Output the (x, y) coordinate of the center of the cell containing the given text.  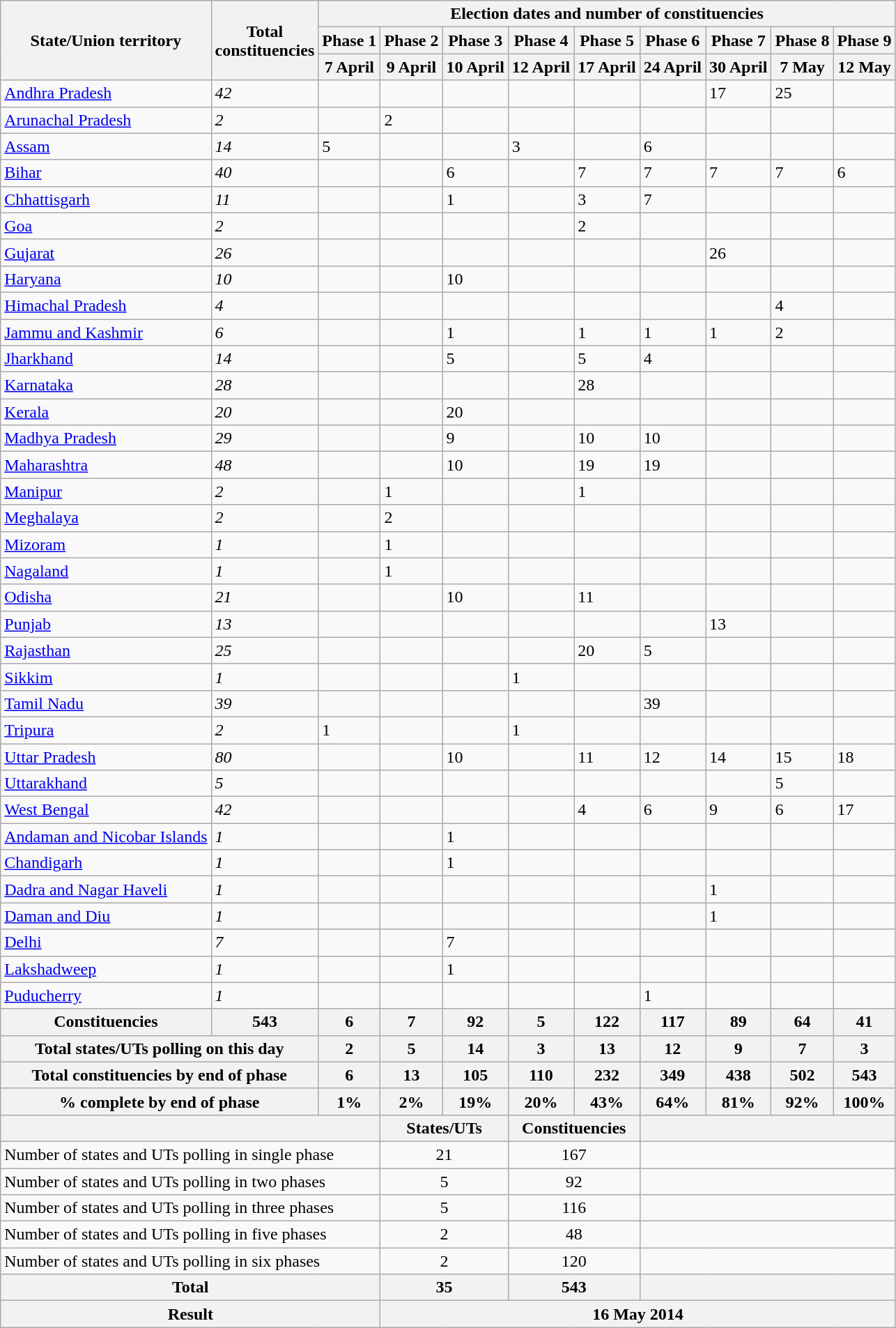
Uttar Pradesh (106, 756)
Karnataka (106, 386)
12 April (541, 67)
Number of states and UTs polling in three phases (191, 1208)
7 April (350, 67)
80 (265, 756)
Mizoram (106, 544)
Phase 5 (607, 40)
89 (739, 1022)
Phase 1 (350, 40)
Bihar (106, 173)
Number of states and UTs polling in two phases (191, 1182)
92% (803, 1101)
122 (607, 1022)
Chhattisgarh (106, 199)
Election dates and number of constituencies (607, 14)
Sikkim (106, 677)
State/Union territory (106, 40)
15 (803, 756)
Phase 9 (864, 40)
40 (265, 173)
Number of states and UTs polling in single phase (191, 1154)
64% (672, 1101)
10 April (475, 67)
% complete by end of phase (160, 1101)
167 (574, 1154)
1% (350, 1101)
Rajasthan (106, 650)
Punjab (106, 624)
Daman and Diu (106, 916)
Haryana (106, 279)
Delhi (106, 942)
349 (672, 1075)
Totalconstituencies (265, 40)
Meghalaya (106, 518)
105 (475, 1075)
2% (411, 1101)
7 May (803, 67)
502 (803, 1075)
20% (541, 1101)
Dadra and Nagar Haveli (106, 890)
Assam (106, 146)
64 (803, 1022)
438 (739, 1075)
Result (191, 1314)
117 (672, 1022)
Andhra Pradesh (106, 93)
Total (191, 1288)
Kerala (106, 412)
9 April (411, 67)
30 April (739, 67)
Phase 2 (411, 40)
Phase 8 (803, 40)
States/UTs (445, 1128)
19% (475, 1101)
116 (574, 1208)
Tamil Nadu (106, 703)
Number of states and UTs polling in six phases (191, 1261)
Madhya Pradesh (106, 438)
Phase 4 (541, 40)
Uttarakhand (106, 784)
Manipur (106, 491)
43% (607, 1101)
Gujarat (106, 252)
Himachal Pradesh (106, 305)
Odisha (106, 597)
Nagaland (106, 571)
Goa (106, 226)
Total constituencies by end of phase (160, 1075)
Arunachal Pradesh (106, 120)
Phase 3 (475, 40)
81% (739, 1101)
Lakshadweep (106, 969)
Andaman and Nicobar Islands (106, 837)
120 (574, 1261)
Puducherry (106, 995)
Chandigarh (106, 863)
24 April (672, 67)
16 May 2014 (638, 1314)
41 (864, 1022)
Total states/UTs polling on this day (160, 1048)
17 April (607, 67)
232 (607, 1075)
29 (265, 438)
Phase 7 (739, 40)
18 (864, 756)
Phase 6 (672, 40)
Maharashtra (106, 465)
100% (864, 1101)
West Bengal (106, 810)
35 (445, 1288)
12 May (864, 67)
Jharkhand (106, 359)
Tripura (106, 730)
110 (541, 1075)
Jammu and Kashmir (106, 333)
Number of states and UTs polling in five phases (191, 1235)
